Provide the [X, Y] coordinate of the cell's center where the given text is located.  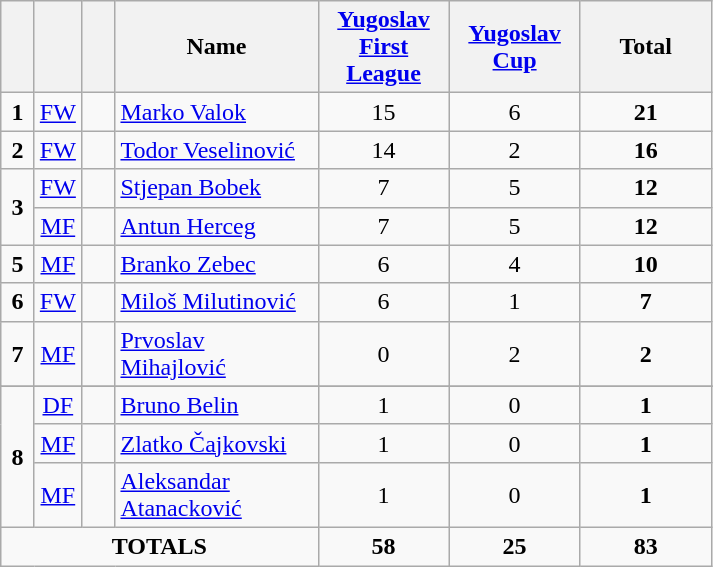
Branko Zebec [216, 264]
Yugoslav First League [384, 47]
10 [646, 264]
Yugoslav Cup [514, 47]
Todor Veselinović [216, 150]
Name [216, 47]
21 [646, 112]
TOTALS [160, 546]
DF [58, 405]
Prvoslav Mihajlović [216, 354]
83 [646, 546]
14 [384, 150]
3 [18, 207]
Zlatko Čajkovski [216, 443]
8 [18, 456]
4 [514, 264]
Stjepan Bobek [216, 188]
Total [646, 47]
58 [384, 546]
Aleksandar Atanacković [216, 494]
Miloš Milutinović [216, 302]
Antun Herceg [216, 226]
Bruno Belin [216, 405]
16 [646, 150]
Marko Valok [216, 112]
25 [514, 546]
15 [384, 112]
